Pinpoint the cell where the given text exists, returning its (x, y) midpoint coordinate. 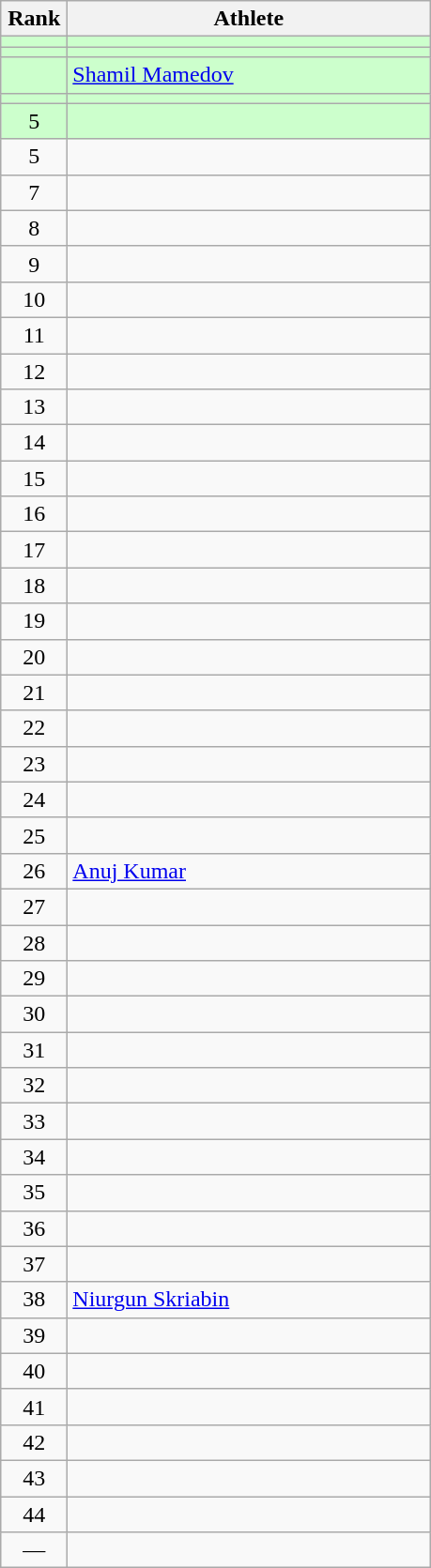
— (34, 1550)
32 (34, 1086)
9 (34, 264)
8 (34, 228)
26 (34, 871)
12 (34, 371)
15 (34, 479)
30 (34, 1014)
38 (34, 1300)
27 (34, 906)
Rank (34, 19)
35 (34, 1193)
24 (34, 799)
43 (34, 1478)
22 (34, 728)
14 (34, 443)
34 (34, 1157)
10 (34, 299)
25 (34, 835)
20 (34, 657)
21 (34, 693)
31 (34, 1050)
36 (34, 1228)
13 (34, 407)
23 (34, 764)
39 (34, 1335)
42 (34, 1442)
Shamil Mamedov (249, 75)
17 (34, 550)
29 (34, 979)
28 (34, 943)
19 (34, 621)
11 (34, 335)
18 (34, 586)
40 (34, 1371)
7 (34, 192)
Anuj Kumar (249, 871)
37 (34, 1264)
16 (34, 514)
33 (34, 1121)
44 (34, 1514)
Niurgun Skriabin (249, 1300)
Athlete (249, 19)
41 (34, 1407)
